Return the [x, y] coordinate for the center point of the cell that contains the specified text.  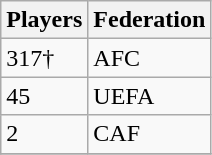
2 [44, 134]
Players [44, 20]
317† [44, 58]
Federation [150, 20]
45 [44, 96]
CAF [150, 134]
AFC [150, 58]
UEFA [150, 96]
